Determine the (X, Y) coordinate at the center of the cell enclosing the given text.  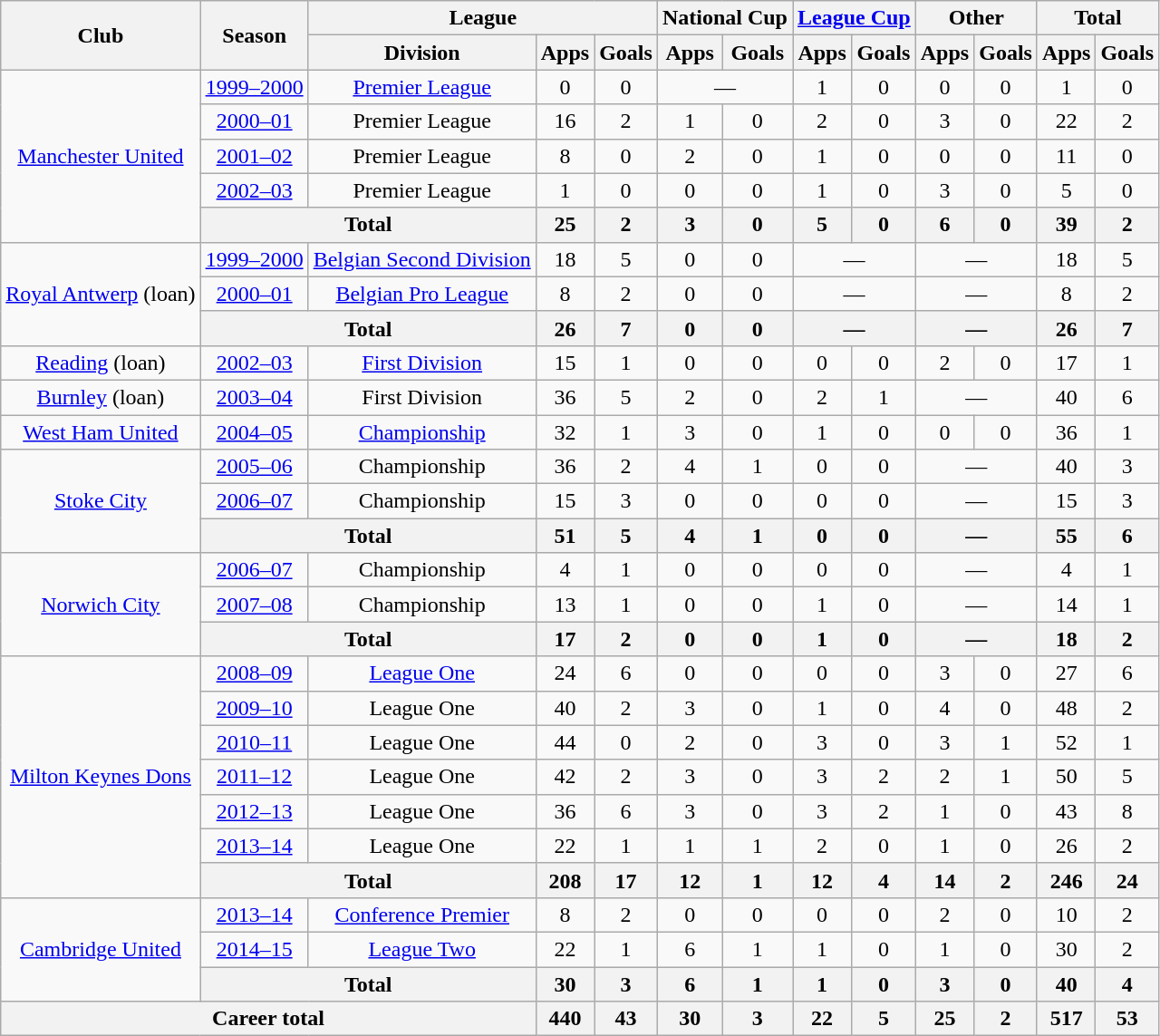
2005–06 (254, 467)
48 (1066, 708)
Club (101, 35)
Norwich City (101, 605)
42 (565, 777)
39 (1066, 225)
Burnley (loan) (101, 397)
208 (565, 880)
2003–04 (254, 397)
West Ham United (101, 432)
Royal Antwerp (loan) (101, 294)
2014–15 (254, 949)
2009–10 (254, 708)
517 (1066, 1019)
2007–08 (254, 605)
Stoke City (101, 501)
Season (254, 35)
32 (565, 432)
Manchester United (101, 156)
Division (422, 53)
National Cup (725, 18)
44 (565, 742)
Belgian Pro League (422, 294)
2008–09 (254, 673)
13 (565, 605)
Cambridge United (101, 949)
League Two (422, 949)
2010–11 (254, 742)
51 (565, 536)
Belgian Second Division (422, 259)
2011–12 (254, 777)
2001–02 (254, 156)
Reading (loan) (101, 363)
50 (1066, 777)
League (482, 18)
11 (1066, 156)
Other (976, 18)
2004–05 (254, 432)
52 (1066, 742)
440 (565, 1019)
16 (565, 121)
2012–13 (254, 811)
Conference Premier (422, 915)
Milton Keynes Dons (101, 777)
55 (1066, 536)
League Cup (854, 18)
246 (1066, 880)
27 (1066, 673)
Career total (268, 1019)
10 (1066, 915)
53 (1127, 1019)
